Identify which cell holds the provided text, then report its (X, Y) central coordinate. 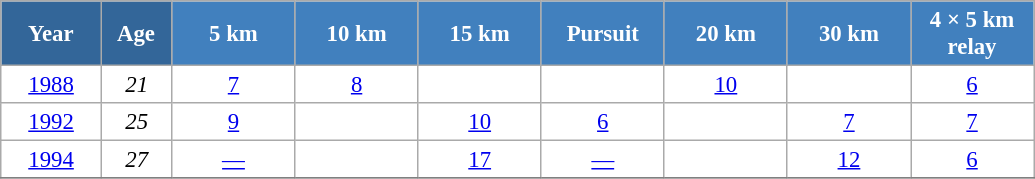
Year (52, 34)
20 km (726, 34)
1994 (52, 160)
21 (136, 85)
15 km (480, 34)
Pursuit (602, 34)
10 km (356, 34)
1988 (52, 85)
4 × 5 km relay (972, 34)
9 (234, 122)
Age (136, 34)
5 km (234, 34)
12 (848, 160)
1992 (52, 122)
17 (480, 160)
27 (136, 160)
8 (356, 85)
30 km (848, 34)
25 (136, 122)
